Return the (X, Y) coordinate for the center point of the cell that contains the specified text.  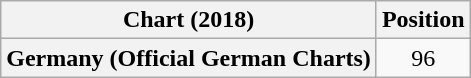
Position (423, 20)
Germany (Official German Charts) (189, 58)
96 (423, 58)
Chart (2018) (189, 20)
